Determine the (x, y) coordinate at the center of the cell enclosing the given text.  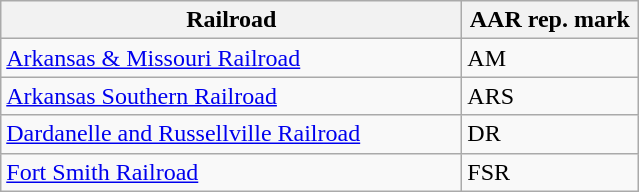
Fort Smith Railroad (232, 172)
Arkansas Southern Railroad (232, 96)
AM (550, 58)
Dardanelle and Russellville Railroad (232, 134)
ARS (550, 96)
AAR rep. mark (550, 20)
FSR (550, 172)
Arkansas & Missouri Railroad (232, 58)
DR (550, 134)
Railroad (232, 20)
